Provide the (x, y) coordinate of the cell's center where the given text is located.  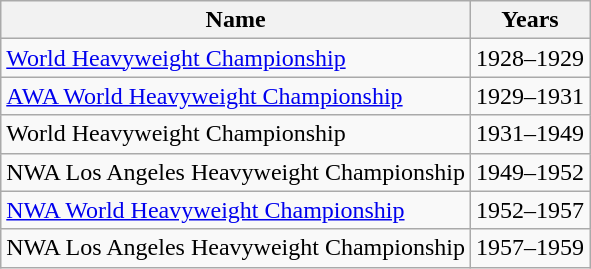
1929–1931 (530, 96)
Name (236, 20)
1957–1959 (530, 248)
1931–1949 (530, 134)
1928–1929 (530, 58)
NWA World Heavyweight Championship (236, 210)
1949–1952 (530, 172)
1952–1957 (530, 210)
AWA World Heavyweight Championship (236, 96)
Years (530, 20)
